Search for the cell housing the specified text and yield its [X, Y] center coordinate. 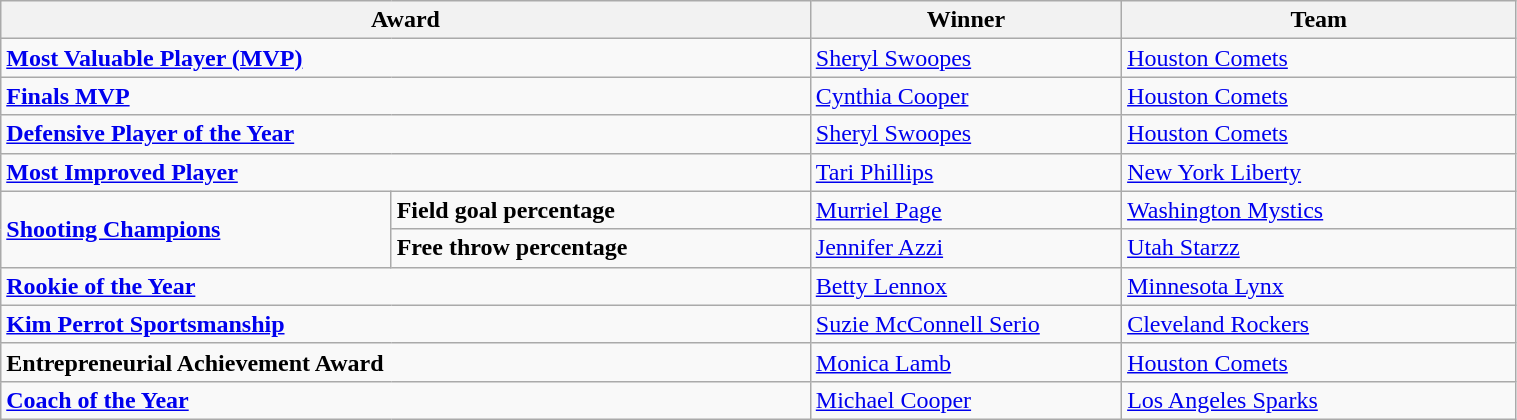
Utah Starzz [1319, 248]
Murriel Page [966, 210]
Team [1319, 20]
Los Angeles Sparks [1319, 400]
Finals MVP [406, 96]
Monica Lamb [966, 362]
Michael Cooper [966, 400]
Free throw percentage [600, 248]
Defensive Player of the Year [406, 134]
Suzie McConnell Serio [966, 324]
New York Liberty [1319, 172]
Rookie of the Year [406, 286]
Most Improved Player [406, 172]
Minnesota Lynx [1319, 286]
Award [406, 20]
Winner [966, 20]
Most Valuable Player (MVP) [406, 58]
Kim Perrot Sportsmanship [406, 324]
Entrepreneurial Achievement Award [406, 362]
Jennifer Azzi [966, 248]
Field goal percentage [600, 210]
Washington Mystics [1319, 210]
Betty Lennox [966, 286]
Shooting Champions [196, 229]
Tari Phillips [966, 172]
Cleveland Rockers [1319, 324]
Coach of the Year [406, 400]
Cynthia Cooper [966, 96]
